Locate the cell with the specified text and output its [x, y] center coordinate. 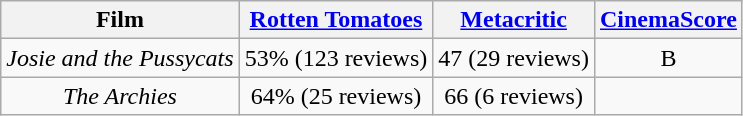
Metacritic [514, 20]
64% (25 reviews) [336, 96]
Film [120, 20]
CinemaScore [668, 20]
66 (6 reviews) [514, 96]
B [668, 58]
Josie and the Pussycats [120, 58]
47 (29 reviews) [514, 58]
53% (123 reviews) [336, 58]
The Archies [120, 96]
Rotten Tomatoes [336, 20]
